Find where the given text appears and provide that cell's center as [X, Y] coordinate. 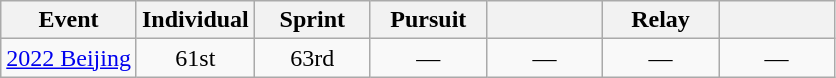
Sprint [312, 20]
Pursuit [428, 20]
Event [69, 20]
63rd [312, 58]
61st [195, 58]
Individual [195, 20]
2022 Beijing [69, 58]
Relay [660, 20]
